Provide the (X, Y) coordinate of the cell's center where the given text is located.  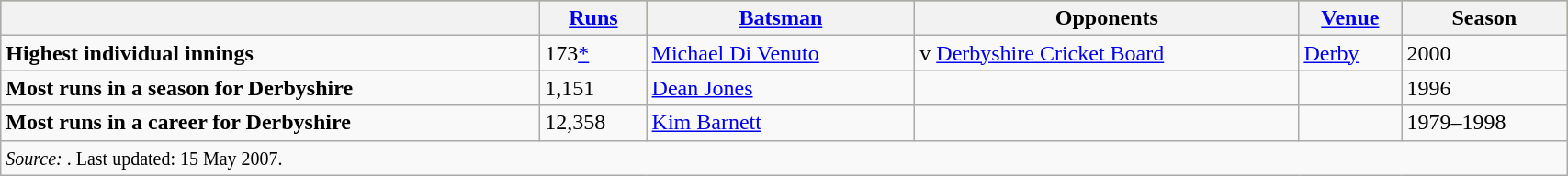
Derby (1350, 53)
Kim Barnett (781, 123)
1979–1998 (1484, 123)
Season (1484, 18)
12,358 (593, 123)
1,151 (593, 88)
2000 (1484, 53)
Venue (1350, 18)
Highest individual innings (270, 53)
Runs (593, 18)
Most runs in a career for Derbyshire (270, 123)
v Derbyshire Cricket Board (1107, 53)
Opponents (1107, 18)
173* (593, 53)
Most runs in a season for Derbyshire (270, 88)
Michael Di Venuto (781, 53)
1996 (1484, 88)
Source: . Last updated: 15 May 2007. (784, 158)
Batsman (781, 18)
Dean Jones (781, 88)
